Identify which cell holds the provided text, then report its (X, Y) central coordinate. 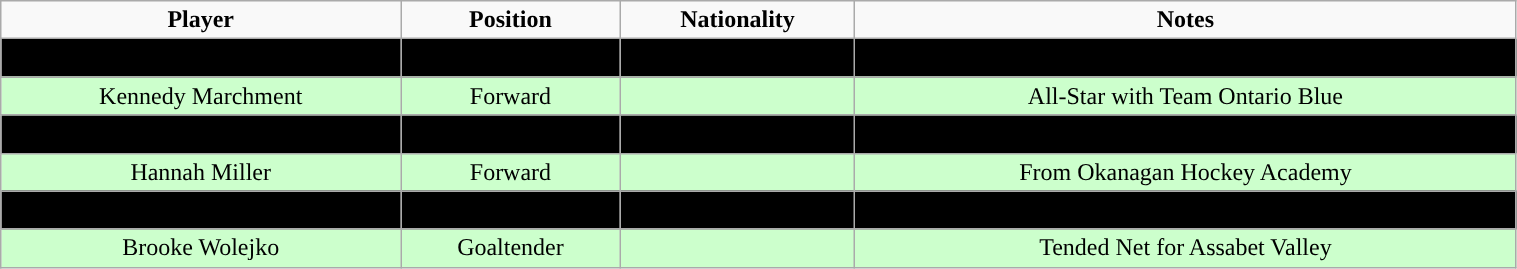
Brooke Wolejko (201, 248)
All-Star with Team Ontario Blue (1186, 96)
Star at Governor's Academy (1186, 58)
Attended St. Mark's School (MA) (1186, 210)
Notes (1186, 20)
Hannah Miller (201, 172)
Goaltender (511, 248)
Tended Net for Assabet Valley (1186, 248)
Sophia Millerick (201, 210)
Position (511, 20)
Kennedy Marchment (201, 96)
Amanda McClure (201, 134)
From Okanagan Hockey Academy (1186, 172)
Michelle Alonardo (201, 58)
Player (201, 20)
Played for Cambridge Jr. Rivulettes (1186, 134)
Nationality (738, 20)
